Locate the cell with the specified text and output its [x, y] center coordinate. 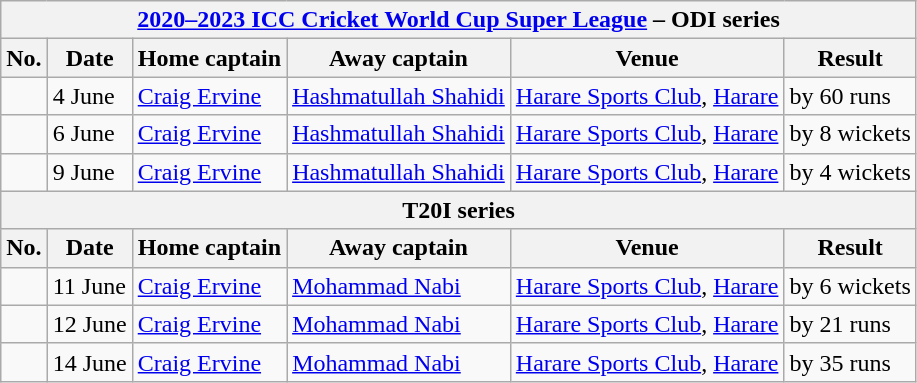
by 35 runs [850, 362]
by 6 wickets [850, 286]
T20I series [459, 210]
12 June [90, 324]
by 60 runs [850, 96]
4 June [90, 96]
by 8 wickets [850, 134]
9 June [90, 172]
by 21 runs [850, 324]
6 June [90, 134]
2020–2023 ICC Cricket World Cup Super League – ODI series [459, 20]
11 June [90, 286]
by 4 wickets [850, 172]
14 June [90, 362]
